Search for the cell housing the specified text and yield its [X, Y] center coordinate. 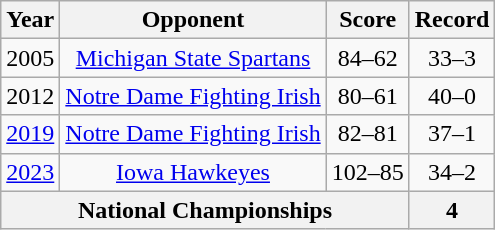
2012 [30, 96]
Iowa Hawkeyes [193, 172]
2005 [30, 58]
Score [368, 20]
34–2 [452, 172]
37–1 [452, 134]
84–62 [368, 58]
National Championships [205, 210]
4 [452, 210]
102–85 [368, 172]
2023 [30, 172]
80–61 [368, 96]
Record [452, 20]
40–0 [452, 96]
Year [30, 20]
33–3 [452, 58]
Michigan State Spartans [193, 58]
82–81 [368, 134]
Opponent [193, 20]
2019 [30, 134]
